From the cell containing the given text, extract its center point as [X, Y] coordinate. 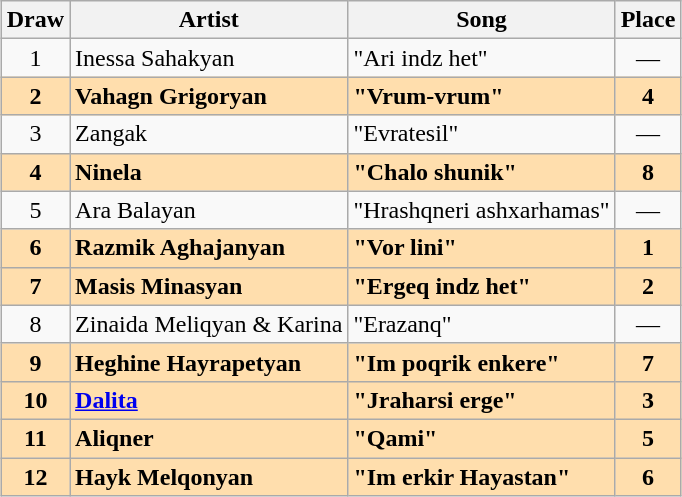
Song [482, 20]
Dalita [209, 400]
Ninela [209, 172]
"Qami" [482, 438]
"Ari indz het" [482, 58]
"Vor lini" [482, 248]
"Im poqrik enkere" [482, 362]
Aliqner [209, 438]
Draw [35, 20]
"Chalo shunik" [482, 172]
Artist [209, 20]
Hayk Melqonyan [209, 477]
12 [35, 477]
Masis Minasyan [209, 286]
Vahagn Grigoryan [209, 96]
Heghine Hayrapetyan [209, 362]
Zinaida Meliqyan & Karina [209, 324]
"Erazanq" [482, 324]
"Im erkir Hayastan" [482, 477]
11 [35, 438]
10 [35, 400]
Zangak [209, 134]
Inessa Sahakyan [209, 58]
"Vrum-vrum" [482, 96]
Place [648, 20]
Ara Balayan [209, 210]
"Hrashqneri ashxarhamas" [482, 210]
"Ergeq indz het" [482, 286]
"Jraharsi erge" [482, 400]
Razmik Aghajanyan [209, 248]
"Evratesil" [482, 134]
9 [35, 362]
